For the text-containing cell, return its midpoint in (x, y) coordinate format. 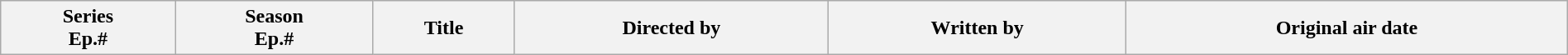
Title (443, 28)
Directed by (672, 28)
Original air date (1347, 28)
Written by (978, 28)
SeasonEp.# (275, 28)
SeriesEp.# (88, 28)
